From the cell containing the given text, extract its center point as (x, y) coordinate. 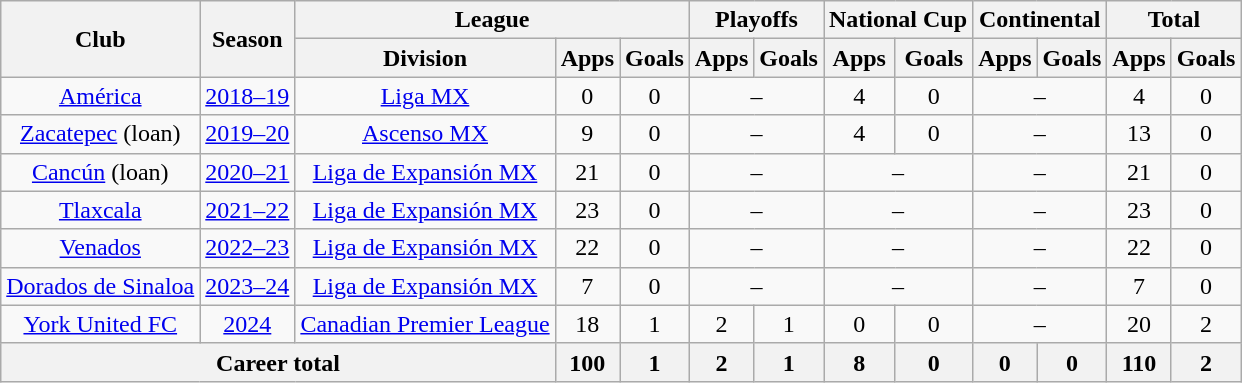
Liga MX (425, 96)
Continental (1040, 20)
18 (587, 324)
National Cup (898, 20)
13 (1139, 134)
Venados (100, 248)
Canadian Premier League (425, 324)
Playoffs (756, 20)
Ascenso MX (425, 134)
2023–24 (248, 286)
8 (860, 362)
Dorados de Sinaloa (100, 286)
Zacatepec (loan) (100, 134)
2018–19 (248, 96)
2024 (248, 324)
Total (1174, 20)
Club (100, 39)
League (492, 20)
Season (248, 39)
Tlaxcala (100, 210)
2022–23 (248, 248)
100 (587, 362)
2019–20 (248, 134)
20 (1139, 324)
9 (587, 134)
Division (425, 58)
Cancún (loan) (100, 172)
2021–22 (248, 210)
América (100, 96)
Career total (278, 362)
York United FC (100, 324)
2020–21 (248, 172)
110 (1139, 362)
